Find where the given text appears and provide that cell's center as (x, y) coordinate. 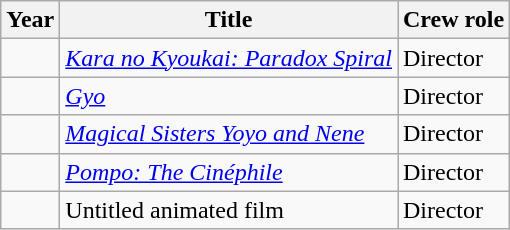
Year (30, 20)
Pompo: The Cinéphile (229, 172)
Gyo (229, 96)
Crew role (454, 20)
Kara no Kyoukai: Paradox Spiral (229, 58)
Title (229, 20)
Magical Sisters Yoyo and Nene (229, 134)
Untitled animated film (229, 210)
